For the text-containing cell, return its midpoint in (X, Y) coordinate format. 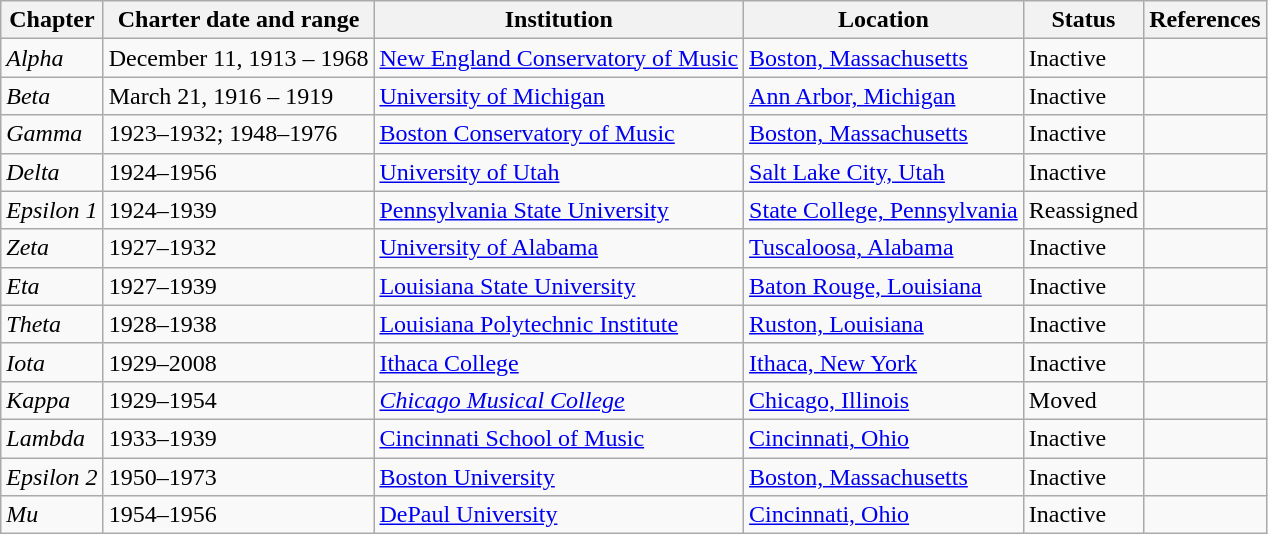
Louisiana Polytechnic Institute (559, 324)
Epsilon 2 (52, 477)
Alpha (52, 58)
Ann Arbor, Michigan (884, 96)
Lambda (52, 438)
Chicago, Illinois (884, 400)
Cincinnati School of Music (559, 438)
Ruston, Louisiana (884, 324)
DePaul University (559, 515)
1924–1939 (238, 210)
Gamma (52, 134)
Louisiana State University (559, 286)
Zeta (52, 248)
1923–1932; 1948–1976 (238, 134)
Ithaca, New York (884, 362)
Theta (52, 324)
1927–1939 (238, 286)
Chicago Musical College (559, 400)
Beta (52, 96)
References (1206, 20)
Baton Rouge, Louisiana (884, 286)
1933–1939 (238, 438)
New England Conservatory of Music (559, 58)
Institution (559, 20)
Salt Lake City, Utah (884, 172)
Status (1083, 20)
University of Michigan (559, 96)
March 21, 1916 – 1919 (238, 96)
1954–1956 (238, 515)
Chapter (52, 20)
Tuscaloosa, Alabama (884, 248)
Charter date and range (238, 20)
1928–1938 (238, 324)
1929–1954 (238, 400)
Reassigned (1083, 210)
Kappa (52, 400)
Moved (1083, 400)
University of Utah (559, 172)
1950–1973 (238, 477)
Delta (52, 172)
Pennsylvania State University (559, 210)
Location (884, 20)
State College, Pennsylvania (884, 210)
University of Alabama (559, 248)
1924–1956 (238, 172)
Mu (52, 515)
Boston University (559, 477)
Iota (52, 362)
Boston Conservatory of Music (559, 134)
1927–1932 (238, 248)
Epsilon 1 (52, 210)
December 11, 1913 – 1968 (238, 58)
Eta (52, 286)
Ithaca College (559, 362)
1929–2008 (238, 362)
